Search for the cell housing the specified text and yield its [x, y] center coordinate. 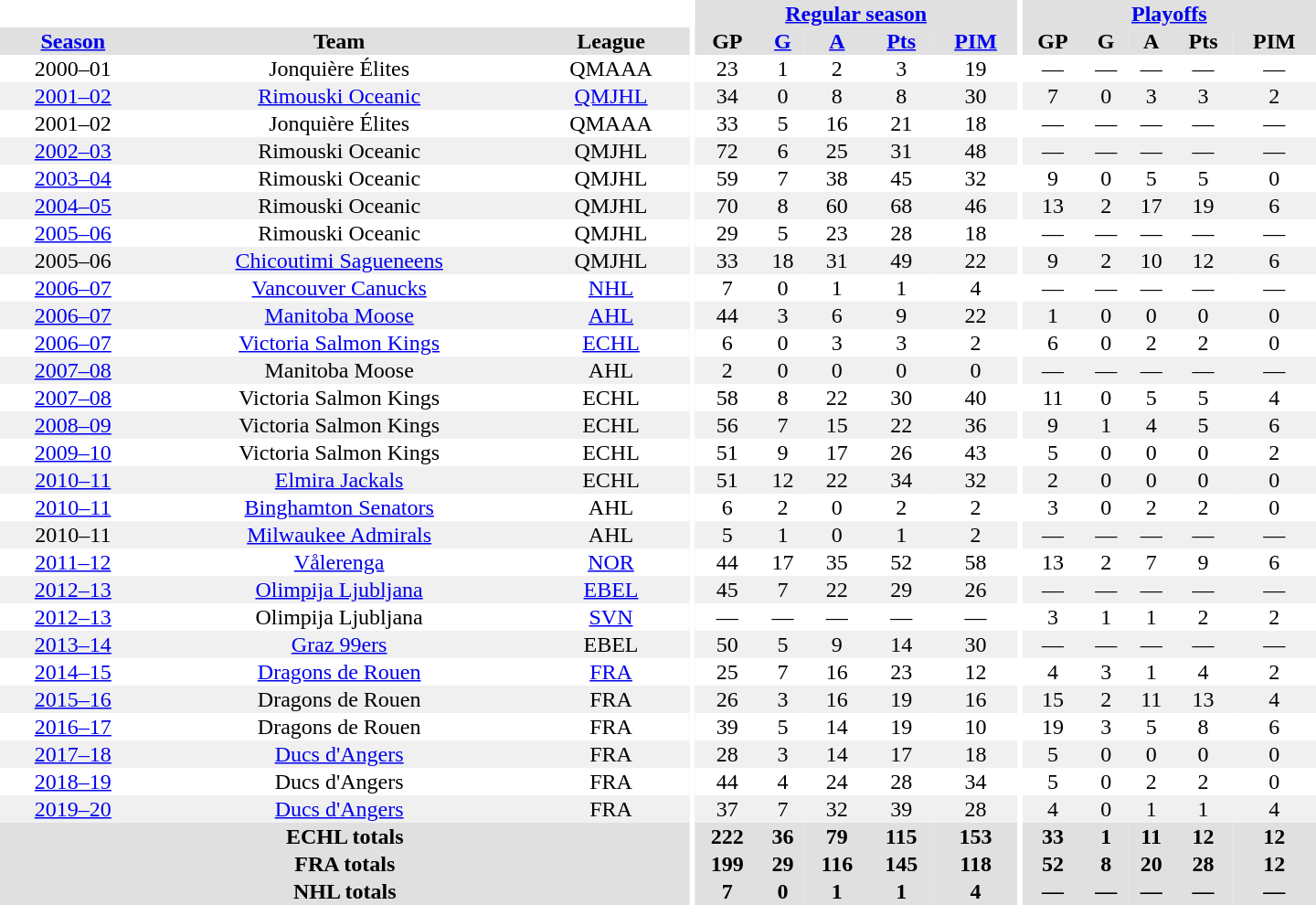
50 [727, 644]
2000–01 [73, 69]
2008–09 [73, 425]
38 [837, 178]
2003–04 [73, 178]
2018–19 [73, 782]
70 [727, 206]
56 [727, 425]
24 [837, 782]
Season [73, 41]
2016–17 [73, 727]
Vålerenga [340, 562]
Milwaukee Admirals [340, 535]
222 [727, 836]
2014–15 [73, 672]
NOR [611, 562]
35 [837, 562]
72 [727, 151]
ECHL totals [345, 836]
37 [727, 809]
2013–14 [73, 644]
115 [901, 836]
2017–18 [73, 754]
SVN [611, 617]
Playoffs [1170, 14]
48 [976, 151]
2015–16 [73, 699]
59 [727, 178]
68 [901, 206]
FRA totals [345, 864]
2019–20 [73, 809]
43 [976, 452]
Chicoutimi Sagueneens [340, 261]
145 [901, 864]
Graz 99ers [340, 644]
153 [976, 836]
79 [837, 836]
46 [976, 206]
20 [1151, 864]
2002–03 [73, 151]
Vancouver Canucks [340, 288]
40 [976, 398]
118 [976, 864]
2004–05 [73, 206]
League [611, 41]
Team [340, 41]
2009–10 [73, 452]
NHL totals [345, 891]
21 [901, 123]
116 [837, 864]
Regular season [855, 14]
2011–12 [73, 562]
Elmira Jackals [340, 480]
60 [837, 206]
Binghamton Senators [340, 507]
NHL [611, 288]
49 [901, 261]
199 [727, 864]
